Return the [x, y] coordinate for the center point of the cell that contains the specified text.  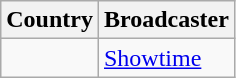
Country [50, 20]
Broadcaster [166, 20]
Showtime [166, 58]
